From the cell containing the given text, extract its center point as [X, Y] coordinate. 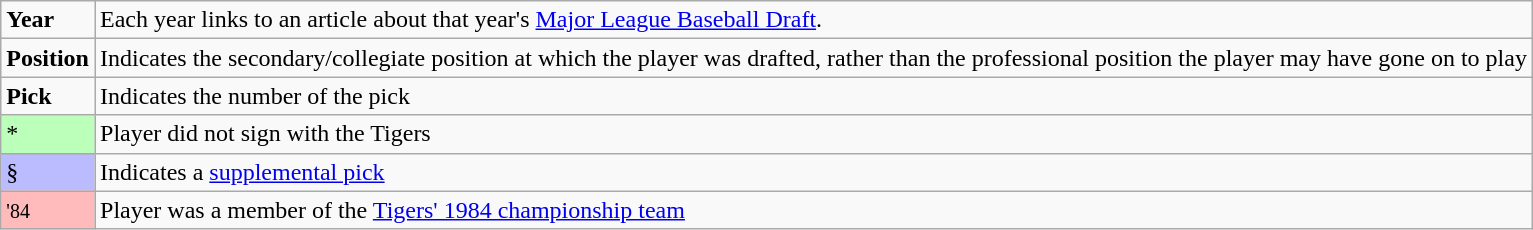
Year [48, 20]
Player did not sign with the Tigers [813, 134]
* [48, 134]
Indicates the number of the pick [813, 96]
§ [48, 172]
'84 [48, 210]
Position [48, 58]
Each year links to an article about that year's Major League Baseball Draft. [813, 20]
Indicates a supplemental pick [813, 172]
Player was a member of the Tigers' 1984 championship team [813, 210]
Pick [48, 96]
